For the text-containing cell, return its midpoint in (x, y) coordinate format. 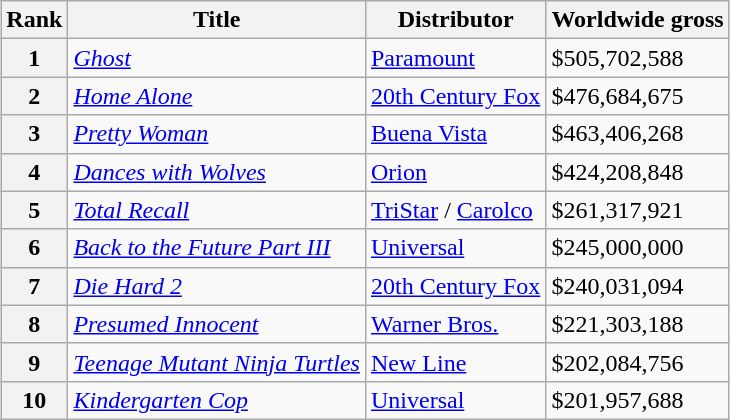
$245,000,000 (638, 248)
4 (34, 172)
$261,317,921 (638, 210)
1 (34, 58)
Warner Bros. (455, 324)
Total Recall (217, 210)
2 (34, 96)
Distributor (455, 20)
8 (34, 324)
Buena Vista (455, 134)
Back to the Future Part III (217, 248)
$476,684,675 (638, 96)
7 (34, 286)
Ghost (217, 58)
$201,957,688 (638, 400)
$240,031,094 (638, 286)
3 (34, 134)
$202,084,756 (638, 362)
Home Alone (217, 96)
6 (34, 248)
Die Hard 2 (217, 286)
Paramount (455, 58)
$505,702,588 (638, 58)
Rank (34, 20)
Teenage Mutant Ninja Turtles (217, 362)
TriStar / Carolco (455, 210)
Orion (455, 172)
Dances with Wolves (217, 172)
Presumed Innocent (217, 324)
Worldwide gross (638, 20)
$221,303,188 (638, 324)
5 (34, 210)
$424,208,848 (638, 172)
Title (217, 20)
10 (34, 400)
Kindergarten Cop (217, 400)
9 (34, 362)
New Line (455, 362)
Pretty Woman (217, 134)
$463,406,268 (638, 134)
